Search for the cell housing the specified text and yield its [X, Y] center coordinate. 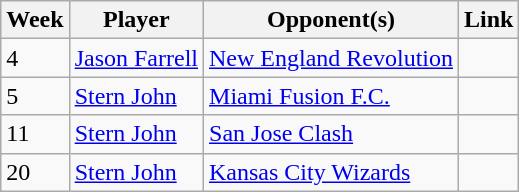
4 [35, 58]
Opponent(s) [332, 20]
Miami Fusion F.C. [332, 96]
San Jose Clash [332, 134]
20 [35, 172]
Kansas City Wizards [332, 172]
Jason Farrell [136, 58]
New England Revolution [332, 58]
Week [35, 20]
11 [35, 134]
Link [489, 20]
Player [136, 20]
5 [35, 96]
